Find where the given text appears and provide that cell's center as [x, y] coordinate. 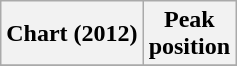
Chart (2012) [72, 34]
Peakposition [189, 34]
